Capture the cell that displays the provided text and extract its (x, y) central coordinate. 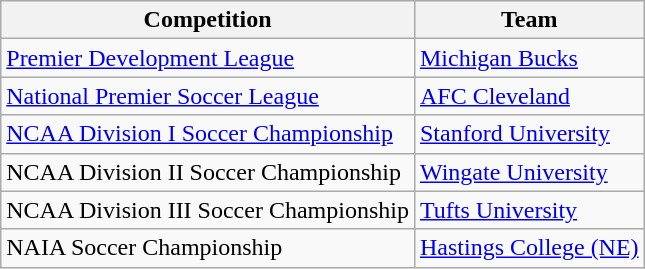
NCAA Division II Soccer Championship (208, 172)
Stanford University (529, 134)
Tufts University (529, 210)
National Premier Soccer League (208, 96)
Wingate University (529, 172)
Michigan Bucks (529, 58)
Team (529, 20)
NAIA Soccer Championship (208, 248)
NCAA Division III Soccer Championship (208, 210)
Hastings College (NE) (529, 248)
NCAA Division I Soccer Championship (208, 134)
Competition (208, 20)
AFC Cleveland (529, 96)
Premier Development League (208, 58)
